Search for the cell housing the specified text and yield its (X, Y) center coordinate. 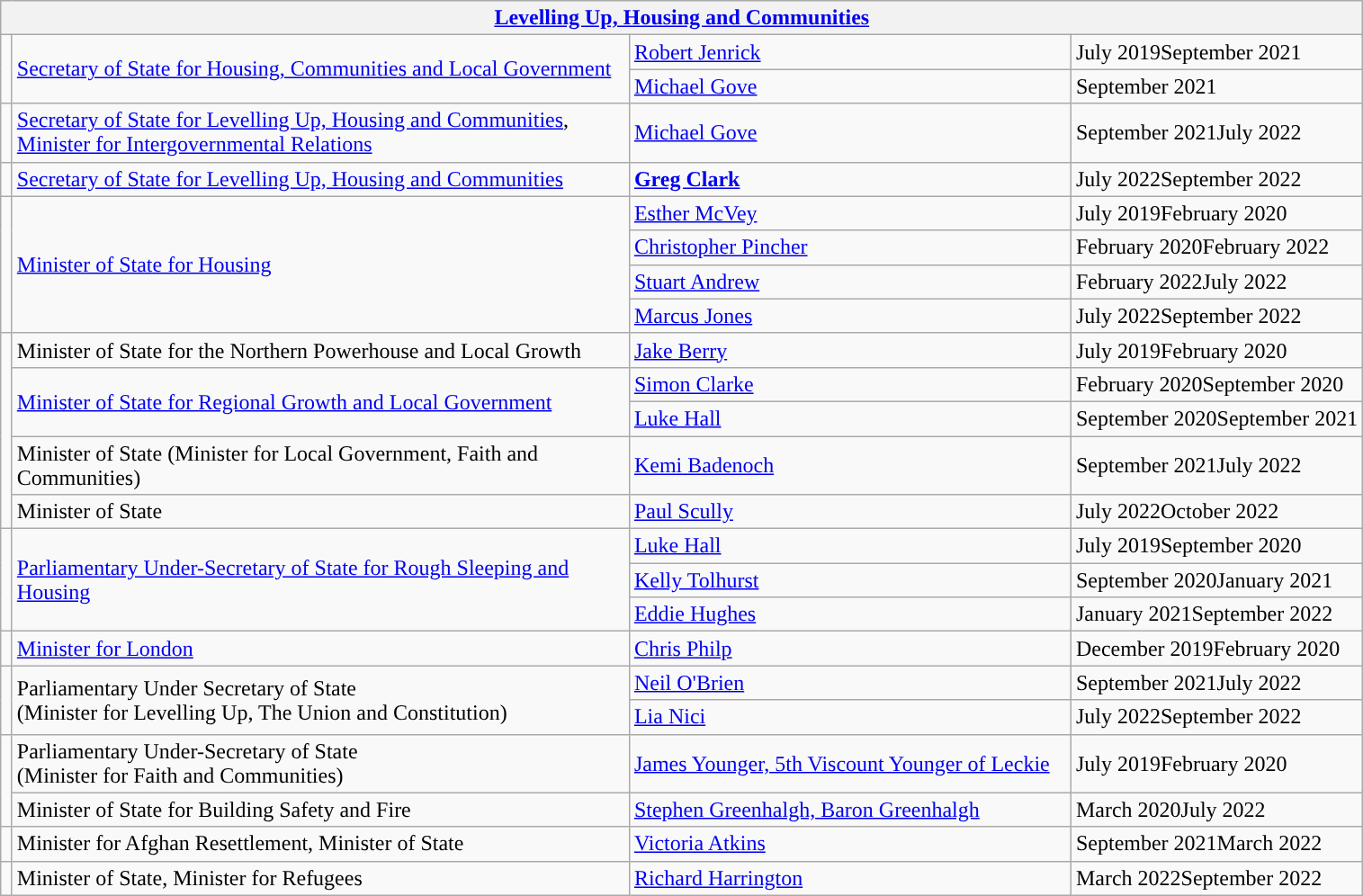
Parliamentary Under-Secretary of State for Rough Sleeping and Housing (320, 580)
Levelling Up, Housing and Communities (682, 18)
February 2020September 2020 (1216, 384)
Greg Clark (849, 179)
February 2020February 2022 (1216, 247)
Robert Jenrick (849, 52)
September 2020January 2021 (1216, 580)
Paul Scully (849, 512)
Minister of State for Building Safety and Fire (320, 810)
Parliamentary Under Secretary of State(Minister for Levelling Up, The Union and Constitution) (320, 700)
Secretary of State for Housing, Communities and Local Government (320, 69)
James Younger, 5th Viscount Younger of Leckie (849, 763)
Minister of State for Housing (320, 264)
July 2019September 2020 (1216, 546)
Neil O'Brien (849, 683)
Chris Philp (849, 649)
September 2020September 2021 (1216, 418)
Eddie Hughes (849, 614)
Jake Berry (849, 350)
December 2019February 2020 (1216, 649)
Minister of State for the Northern Powerhouse and Local Growth (320, 350)
July 2019September 2021 (1216, 52)
July 2022October 2022 (1216, 512)
Minister of State, Minister for Refugees (320, 878)
September 2021March 2022 (1216, 844)
September 2021 (1216, 86)
Minister of State (320, 512)
February 2022July 2022 (1216, 282)
Minister of State for Regional Growth and Local Government (320, 401)
March 2020July 2022 (1216, 810)
Minister of State (Minister for Local Government, Faith and Communities) (320, 464)
Minister for London (320, 649)
Stephen Greenhalgh, Baron Greenhalgh (849, 810)
Secretary of State for Levelling Up, Housing and Communities (320, 179)
Christopher Pincher (849, 247)
Marcus Jones (849, 316)
Secretary of State for Levelling Up, Housing and Communities, Minister for Intergovernmental Relations (320, 133)
Minister for Afghan Resettlement, Minister of State (320, 844)
Kemi Badenoch (849, 464)
Victoria Atkins (849, 844)
Lia Nici (849, 717)
January 2021September 2022 (1216, 614)
Simon Clarke (849, 384)
Stuart Andrew (849, 282)
Parliamentary Under-Secretary of State(Minister for Faith and Communities) (320, 763)
Kelly Tolhurst (849, 580)
March 2022September 2022 (1216, 878)
Richard Harrington (849, 878)
Esther McVey (849, 213)
